Locate the cell with the specified text and output its [X, Y] center coordinate. 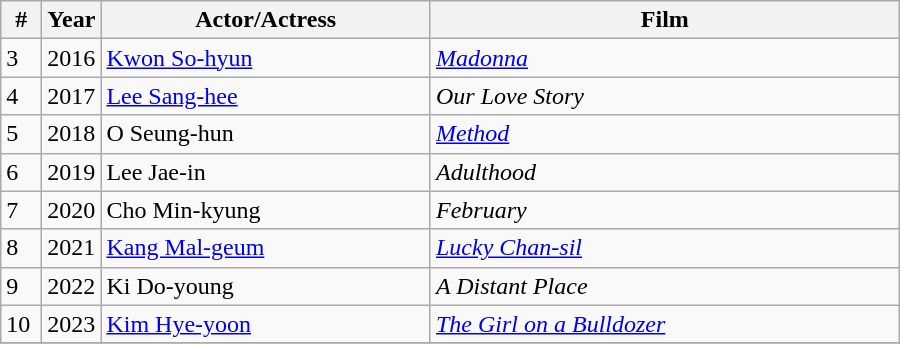
Lee Jae-in [266, 172]
2018 [72, 134]
2020 [72, 210]
Our Love Story [664, 96]
6 [22, 172]
Lucky Chan-sil [664, 248]
5 [22, 134]
Adulthood [664, 172]
8 [22, 248]
2023 [72, 324]
# [22, 20]
The Girl on a Bulldozer [664, 324]
Film [664, 20]
7 [22, 210]
Cho Min-kyung [266, 210]
Actor/Actress [266, 20]
2021 [72, 248]
Madonna [664, 58]
9 [22, 286]
2017 [72, 96]
10 [22, 324]
Kwon So-hyun [266, 58]
3 [22, 58]
A Distant Place [664, 286]
Kim Hye-yoon [266, 324]
2022 [72, 286]
2016 [72, 58]
2019 [72, 172]
O Seung-hun [266, 134]
Lee Sang-hee [266, 96]
Year [72, 20]
Ki Do-young [266, 286]
Kang Mal-geum [266, 248]
February [664, 210]
Method [664, 134]
4 [22, 96]
